Output the (x, y) coordinate of the center of the cell containing the given text.  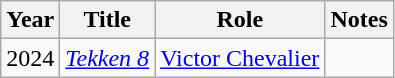
Tekken 8 (108, 58)
2024 (30, 58)
Title (108, 20)
Notes (359, 20)
Victor Chevalier (240, 58)
Year (30, 20)
Role (240, 20)
